Output the (X, Y) coordinate of the center of the cell containing the given text.  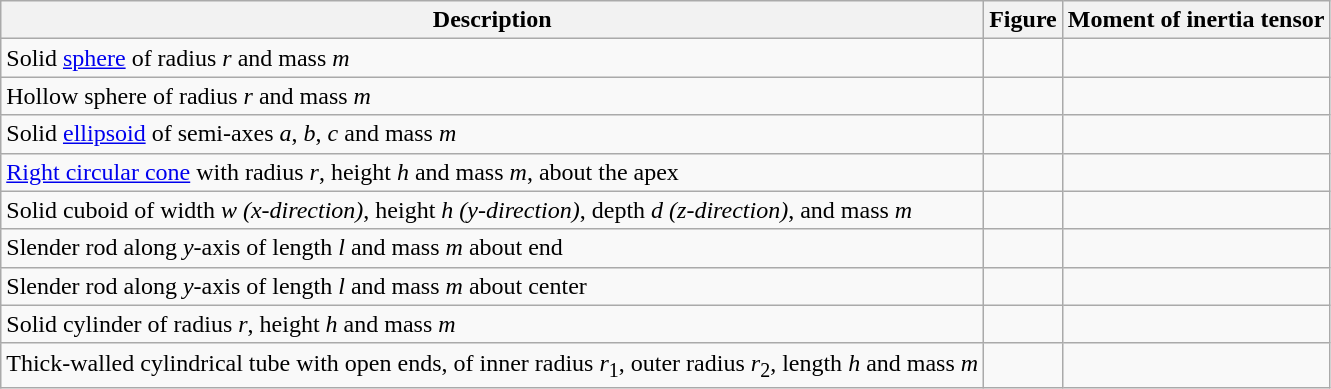
Solid cylinder of radius r, height h and mass m (492, 324)
Description (492, 20)
Solid ellipsoid of semi-axes a, b, c and mass m (492, 134)
Slender rod along y-axis of length l and mass m about end (492, 248)
Slender rod along y-axis of length l and mass m about center (492, 286)
Thick-walled cylindrical tube with open ends, of inner radius r1, outer radius r2, length h and mass m (492, 365)
Solid cuboid of width w (x-direction), height h (y-direction), depth d (z-direction), and mass m (492, 210)
Hollow sphere of radius r and mass m (492, 96)
Right circular cone with radius r, height h and mass m, about the apex (492, 172)
Moment of inertia tensor (1196, 20)
Solid sphere of radius r and mass m (492, 58)
Figure (1024, 20)
